Return the (x, y) coordinate for the center point of the cell that contains the specified text.  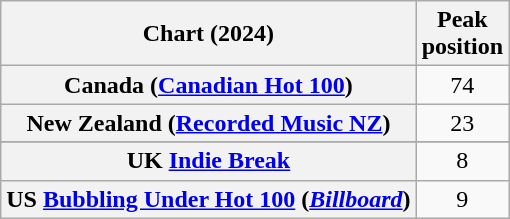
Canada (Canadian Hot 100) (208, 85)
9 (462, 199)
8 (462, 161)
Peakposition (462, 34)
New Zealand (Recorded Music NZ) (208, 123)
US Bubbling Under Hot 100 (Billboard) (208, 199)
Chart (2024) (208, 34)
74 (462, 85)
23 (462, 123)
UK Indie Break (208, 161)
